Extract the [X, Y] coordinate from the center of the cell holding the provided text.  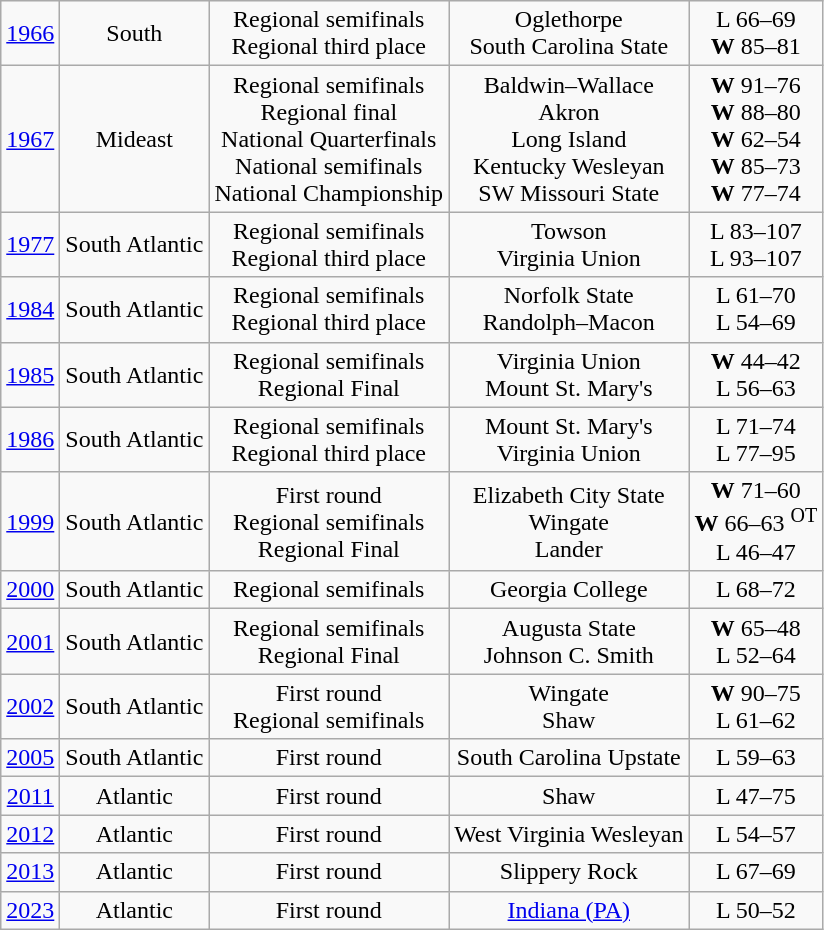
L 83–107L 93–107 [756, 244]
1986 [30, 440]
First roundRegional semifinals [329, 706]
Shaw [569, 796]
Mount St. Mary'sVirginia Union [569, 440]
W 90–75L 61–62 [756, 706]
Baldwin–WallaceAkronLong IslandKentucky WesleyanSW Missouri State [569, 139]
OglethorpeSouth Carolina State [569, 34]
W 71–60W 66–63 OTL 46–47 [756, 522]
L 67–69 [756, 872]
2000 [30, 590]
L 66–69W 85–81 [756, 34]
W 44–42L 56–63 [756, 374]
TowsonVirginia Union [569, 244]
1999 [30, 522]
South [134, 34]
2023 [30, 910]
Georgia College [569, 590]
L 71–74L 77–95 [756, 440]
L 54–57 [756, 834]
1967 [30, 139]
L 59–63 [756, 758]
Norfolk StateRandolph–Macon [569, 310]
1985 [30, 374]
Slippery Rock [569, 872]
L 61–70L 54–69 [756, 310]
WingateShaw [569, 706]
Elizabeth City StateWingateLander [569, 522]
Indiana (PA) [569, 910]
Regional semifinals [329, 590]
1977 [30, 244]
Regional semifinalsRegional finalNational QuarterfinalsNational semifinalsNational Championship [329, 139]
Virginia UnionMount St. Mary's [569, 374]
2011 [30, 796]
1966 [30, 34]
W 91–76W 88–80W 62–54W 85–73W 77–74 [756, 139]
2002 [30, 706]
L 47–75 [756, 796]
2013 [30, 872]
2005 [30, 758]
2012 [30, 834]
First roundRegional semifinalsRegional Final [329, 522]
L 50–52 [756, 910]
South Carolina Upstate [569, 758]
West Virginia Wesleyan [569, 834]
Mideast [134, 139]
W 65–48L 52–64 [756, 642]
L 68–72 [756, 590]
2001 [30, 642]
1984 [30, 310]
Augusta StateJohnson C. Smith [569, 642]
